From the cell containing the given text, extract its center point as (x, y) coordinate. 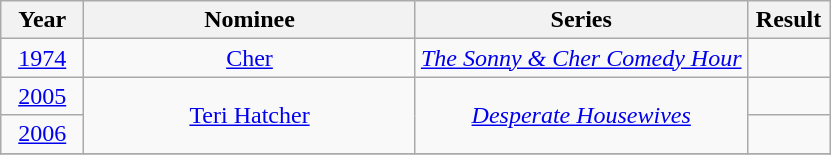
1974 (42, 58)
Year (42, 20)
Desperate Housewives (581, 115)
Teri Hatcher (250, 115)
Series (581, 20)
Cher (250, 58)
Result (788, 20)
The Sonny & Cher Comedy Hour (581, 58)
2006 (42, 134)
Nominee (250, 20)
2005 (42, 96)
